Return [X, Y] of the center of cell containing provided text 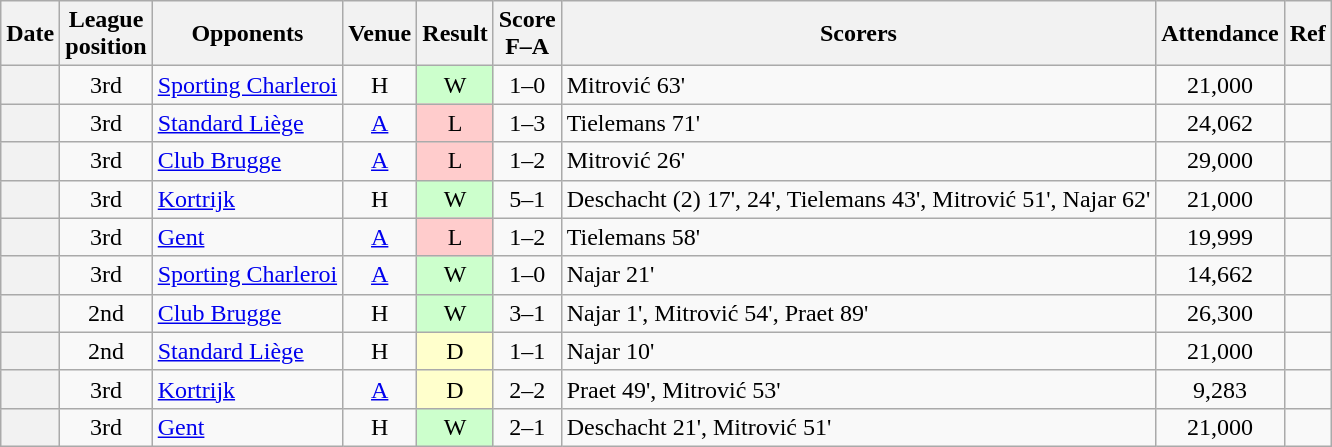
Result [455, 34]
2–2 [527, 389]
5–1 [527, 199]
24,062 [1220, 123]
Leagueposition [106, 34]
1–1 [527, 351]
Najar 10' [858, 351]
Opponents [247, 34]
Najar 21' [858, 275]
1–3 [527, 123]
Deschacht (2) 17', 24', Tielemans 43', Mitrović 51', Najar 62' [858, 199]
Praet 49', Mitrović 53' [858, 389]
Tielemans 58' [858, 237]
Mitrović 63' [858, 85]
Deschacht 21', Mitrović 51' [858, 427]
2–1 [527, 427]
Date [30, 34]
Scorers [858, 34]
26,300 [1220, 313]
Tielemans 71' [858, 123]
19,999 [1220, 237]
Najar 1', Mitrović 54', Praet 89' [858, 313]
Attendance [1220, 34]
14,662 [1220, 275]
Ref [1308, 34]
3–1 [527, 313]
9,283 [1220, 389]
ScoreF–A [527, 34]
Mitrović 26' [858, 161]
Venue [380, 34]
29,000 [1220, 161]
